Return the [X, Y] coordinate for the center point of the cell that contains the specified text.  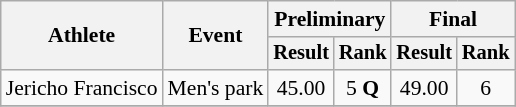
Event [216, 36]
Athlete [82, 36]
5 Q [363, 88]
Preliminary [330, 19]
49.00 [424, 88]
6 [486, 88]
Jericho Francisco [82, 88]
Final [452, 19]
Men's park [216, 88]
45.00 [301, 88]
